Identify which cell holds the provided text, then report its (X, Y) central coordinate. 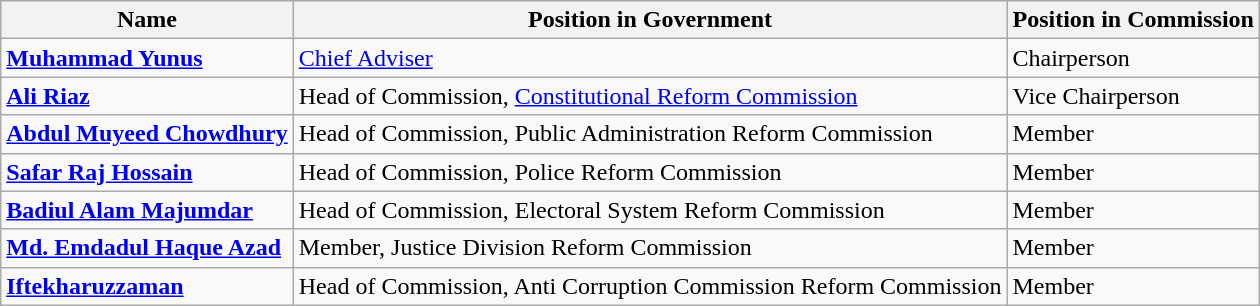
Abdul Muyeed Chowdhury (147, 134)
Ali Riaz (147, 96)
Badiul Alam Majumdar (147, 210)
Head of Commission, Police Reform Commission (650, 172)
Iftekharuzzaman (147, 286)
Head of Commission, Public Administration Reform Commission (650, 134)
Chief Adviser (650, 58)
Md. Emdadul Haque Azad (147, 248)
Vice Chairperson (1133, 96)
Muhammad Yunus (147, 58)
Head of Commission, Electoral System Reform Commission (650, 210)
Chairperson (1133, 58)
Safar Raj Hossain (147, 172)
Head of Commission, Anti Corruption Commission Reform Commission (650, 286)
Member, Justice Division Reform Commission (650, 248)
Position in Government (650, 20)
Head of Commission, Constitutional Reform Commission (650, 96)
Name (147, 20)
Position in Commission (1133, 20)
